Output the [X, Y] coordinate of the center of the cell containing the given text.  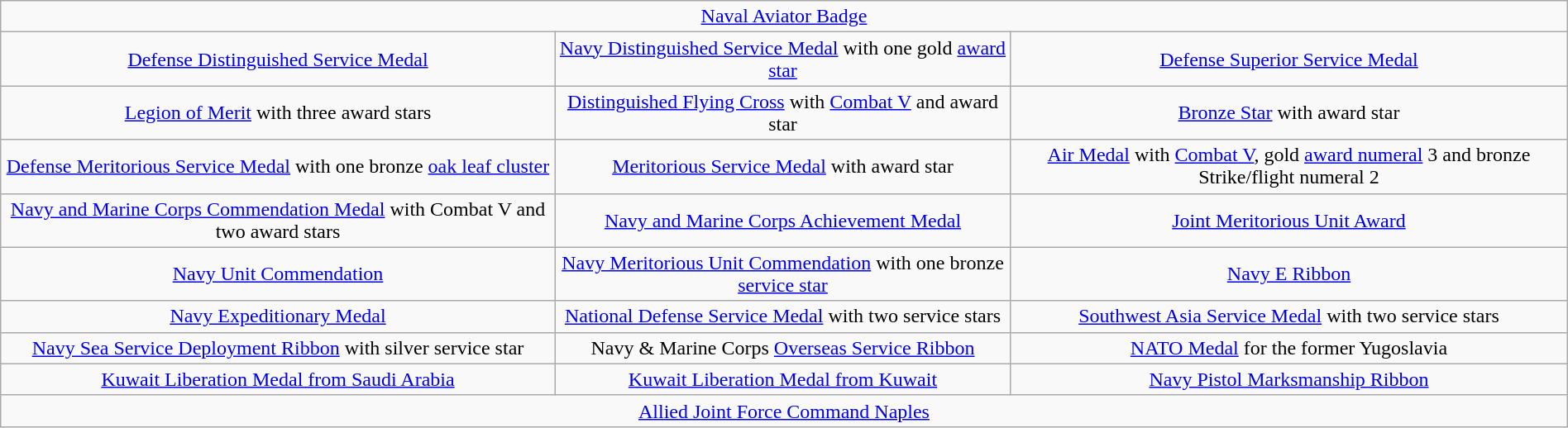
Navy Pistol Marksmanship Ribbon [1289, 379]
NATO Medal for the former Yugoslavia [1289, 348]
Southwest Asia Service Medal with two service stars [1289, 316]
Navy Meritorious Unit Commendation with one bronze service star [782, 274]
Navy Unit Commendation [278, 274]
National Defense Service Medal with two service stars [782, 316]
Kuwait Liberation Medal from Saudi Arabia [278, 379]
Legion of Merit with three award stars [278, 112]
Naval Aviator Badge [784, 17]
Distinguished Flying Cross with Combat V and award star [782, 112]
Navy and Marine Corps Achievement Medal [782, 220]
Bronze Star with award star [1289, 112]
Kuwait Liberation Medal from Kuwait [782, 379]
Meritorious Service Medal with award star [782, 167]
Navy Expeditionary Medal [278, 316]
Navy & Marine Corps Overseas Service Ribbon [782, 348]
Joint Meritorious Unit Award [1289, 220]
Defense Superior Service Medal [1289, 59]
Air Medal with Combat V, gold award numeral 3 and bronze Strike/flight numeral 2 [1289, 167]
Navy and Marine Corps Commendation Medal with Combat V and two award stars [278, 220]
Navy Sea Service Deployment Ribbon with silver service star [278, 348]
Allied Joint Force Command Naples [784, 411]
Navy Distinguished Service Medal with one gold award star [782, 59]
Navy E Ribbon [1289, 274]
Defense Distinguished Service Medal [278, 59]
Defense Meritorious Service Medal with one bronze oak leaf cluster [278, 167]
